Search for the cell housing the specified text and yield its [x, y] center coordinate. 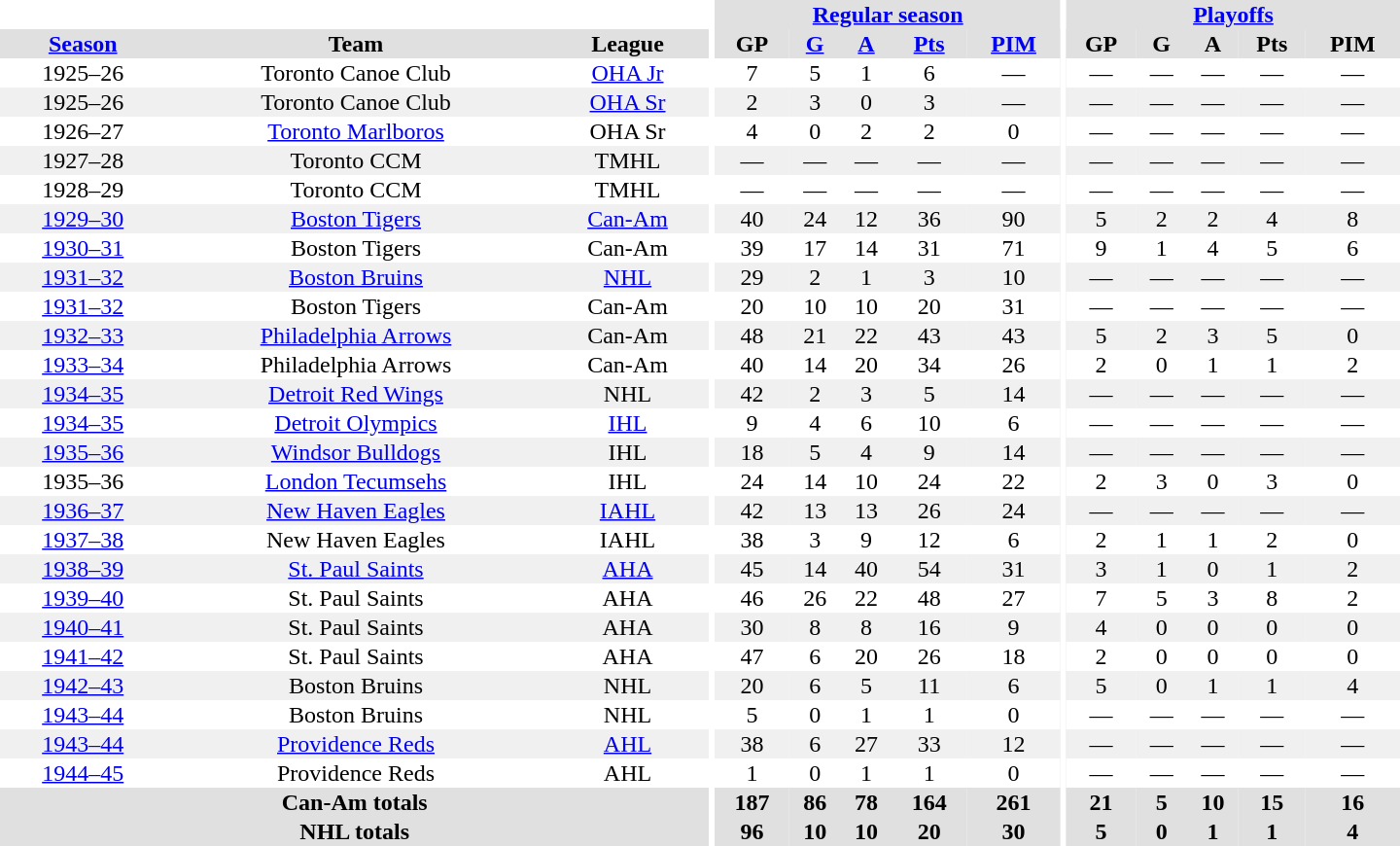
54 [928, 569]
League [628, 44]
Toronto Marlboros [356, 131]
29 [752, 277]
London Tecumsehs [356, 481]
1928–29 [83, 190]
1939–40 [83, 598]
Detroit Olympics [356, 423]
Playoffs [1233, 15]
1937–38 [83, 540]
86 [815, 802]
1933–34 [83, 365]
187 [752, 802]
Regular season [888, 15]
1938–39 [83, 569]
96 [752, 831]
Season [83, 44]
1940–41 [83, 627]
1930–31 [83, 248]
1927–28 [83, 160]
36 [928, 219]
Team [356, 44]
1932–33 [83, 335]
45 [752, 569]
1929–30 [83, 219]
Windsor Bulldogs [356, 452]
OHA Jr [628, 73]
1942–43 [83, 686]
1944–45 [83, 773]
15 [1272, 802]
261 [1013, 802]
47 [752, 656]
17 [815, 248]
1926–27 [83, 131]
1941–42 [83, 656]
11 [928, 686]
34 [928, 365]
164 [928, 802]
NHL totals [354, 831]
Can-Am totals [354, 802]
39 [752, 248]
Detroit Red Wings [356, 394]
1936–37 [83, 511]
90 [1013, 219]
33 [928, 744]
78 [867, 802]
71 [1013, 248]
46 [752, 598]
